Identify which cell holds the provided text, then report its (X, Y) central coordinate. 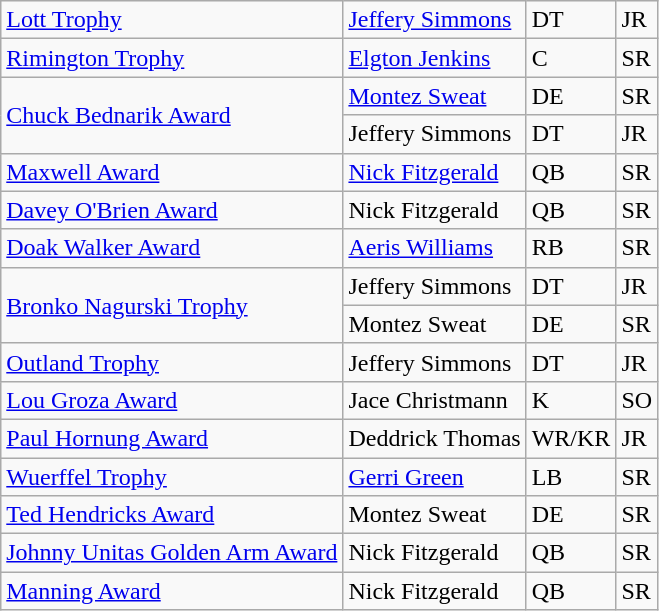
Outland Trophy (172, 362)
Paul Hornung Award (172, 438)
K (571, 400)
Deddrick Thomas (434, 438)
Elgton Jenkins (434, 58)
Doak Walker Award (172, 248)
Maxwell Award (172, 172)
Bronko Nagurski Trophy (172, 305)
Lott Trophy (172, 20)
Rimington Trophy (172, 58)
C (571, 58)
Jace Christmann (434, 400)
Chuck Bednarik Award (172, 115)
Lou Groza Award (172, 400)
Davey O'Brien Award (172, 210)
RB (571, 248)
Ted Hendricks Award (172, 515)
SO (637, 400)
WR/KR (571, 438)
Wuerffel Trophy (172, 477)
LB (571, 477)
Johnny Unitas Golden Arm Award (172, 553)
Gerri Green (434, 477)
Manning Award (172, 591)
Aeris Williams (434, 248)
